Locate the cell with the specified text and output its (X, Y) center coordinate. 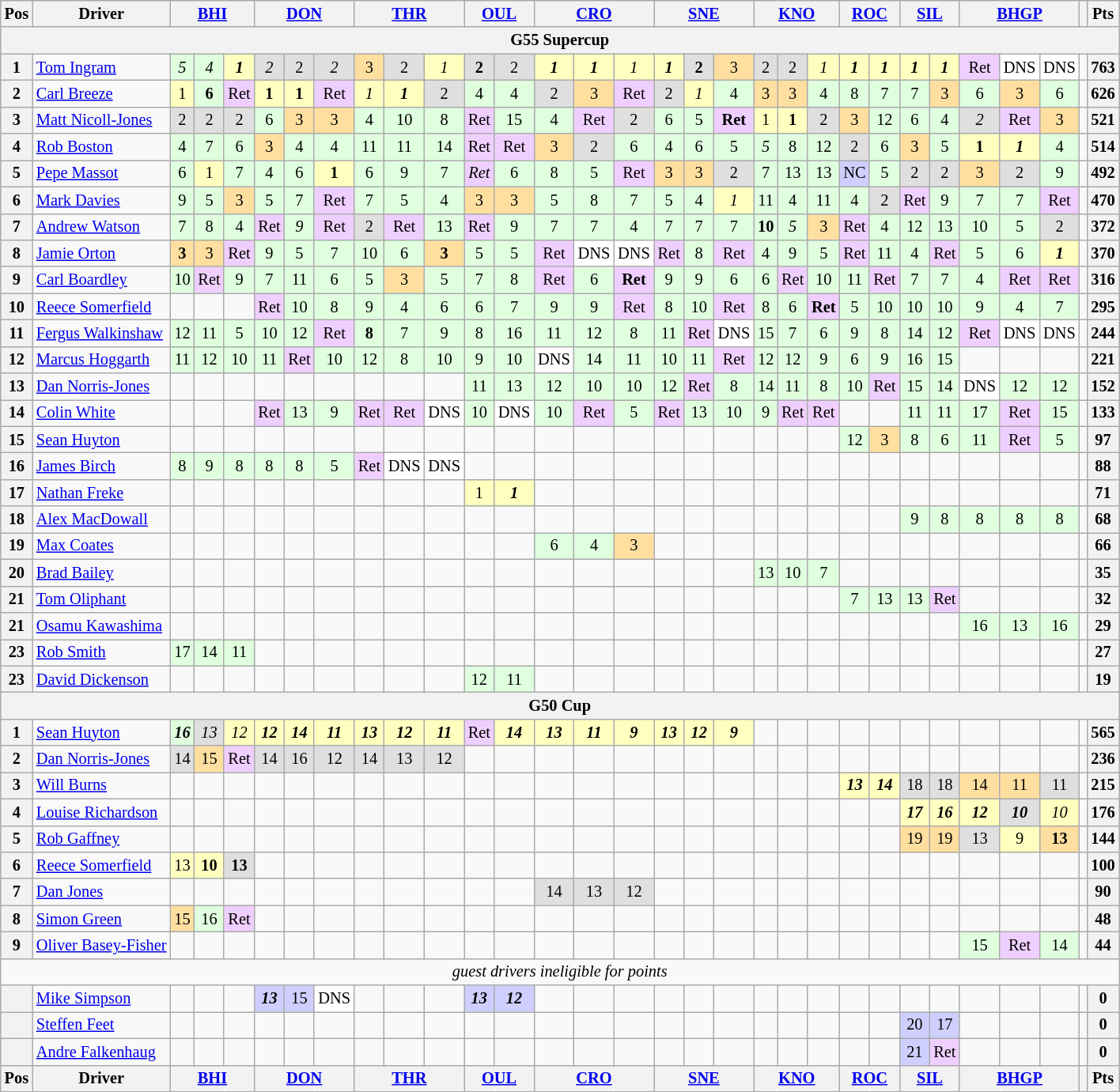
71 (1103, 493)
Pepe Massot (101, 173)
521 (1103, 120)
Colin White (101, 413)
Marcus Hoggarth (101, 360)
Rob Gaffney (101, 839)
221 (1103, 360)
Tom Ingram (101, 67)
176 (1103, 812)
236 (1103, 759)
Louise Richardson (101, 812)
Rob Boston (101, 147)
Osamu Kawashima (101, 625)
Simon Green (101, 919)
514 (1103, 147)
Nathan Freke (101, 493)
Andre Falkenhaug (101, 1052)
Jamie Orton (101, 253)
492 (1103, 173)
372 (1103, 227)
Dan Jones (101, 892)
Alex MacDowall (101, 520)
G55 Supercup (560, 40)
Mark Davies (101, 200)
Mike Simpson (101, 999)
626 (1103, 93)
97 (1103, 440)
470 (1103, 200)
G50 Cup (560, 705)
35 (1103, 572)
44 (1103, 945)
Brad Bailey (101, 572)
68 (1103, 520)
90 (1103, 892)
144 (1103, 839)
133 (1103, 413)
Steffen Feet (101, 1025)
Matt Nicoll-Jones (101, 120)
244 (1103, 333)
James Birch (101, 466)
152 (1103, 387)
Tom Oliphant (101, 599)
guest drivers ineligible for points (560, 972)
NC (854, 173)
Carl Boardley (101, 280)
Carl Breeze (101, 93)
370 (1103, 253)
29 (1103, 625)
Rob Smith (101, 652)
27 (1103, 652)
215 (1103, 785)
David Dickenson (101, 679)
Max Coates (101, 546)
Will Burns (101, 785)
316 (1103, 280)
Fergus Walkinshaw (101, 333)
565 (1103, 732)
88 (1103, 466)
100 (1103, 865)
66 (1103, 546)
763 (1103, 67)
32 (1103, 599)
Oliver Basey-Fisher (101, 945)
48 (1103, 919)
Andrew Watson (101, 227)
295 (1103, 307)
